Extract the (X, Y) coordinate from the center of the cell holding the provided text.  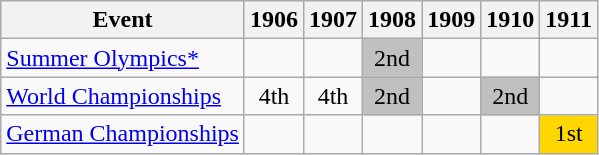
1909 (452, 20)
Event (123, 20)
Summer Olympics* (123, 58)
1911 (569, 20)
1906 (274, 20)
World Championships (123, 96)
1910 (510, 20)
German Championships (123, 134)
1908 (392, 20)
1907 (334, 20)
1st (569, 134)
